Identify which cell holds the provided text, then report its [X, Y] central coordinate. 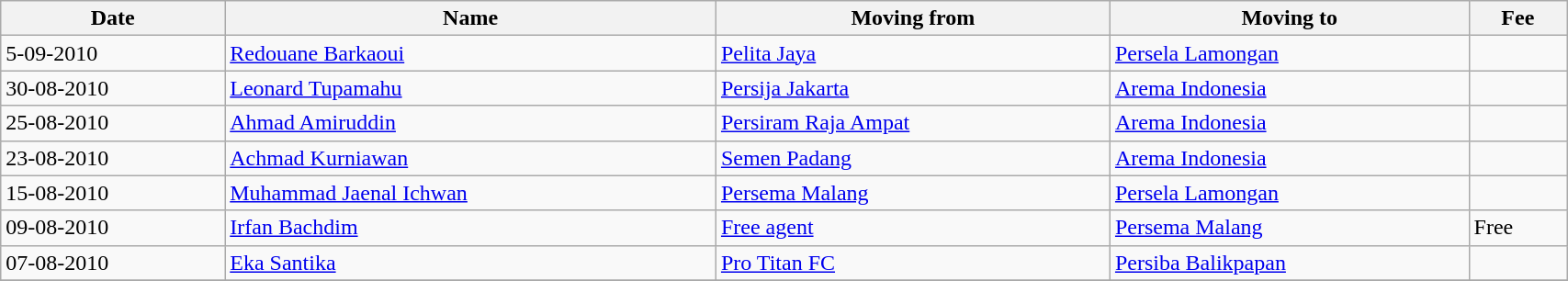
Eka Santika [470, 263]
Moving to [1290, 18]
Redouane Barkaoui [470, 53]
Free agent [913, 228]
09-08-2010 [113, 228]
07-08-2010 [113, 263]
30-08-2010 [113, 88]
Pro Titan FC [913, 263]
5-09-2010 [113, 53]
Persiram Raja Ampat [913, 123]
Free [1517, 228]
Ahmad Amiruddin [470, 123]
Moving from [913, 18]
Fee [1517, 18]
Muhammad Jaenal Ichwan [470, 193]
Persija Jakarta [913, 88]
23-08-2010 [113, 158]
25-08-2010 [113, 123]
Date [113, 18]
Achmad Kurniawan [470, 158]
Semen Padang [913, 158]
15-08-2010 [113, 193]
Leonard Tupamahu [470, 88]
Name [470, 18]
Pelita Jaya [913, 53]
Irfan Bachdim [470, 228]
Persiba Balikpapan [1290, 263]
